Search for the cell housing the specified text and yield its [X, Y] center coordinate. 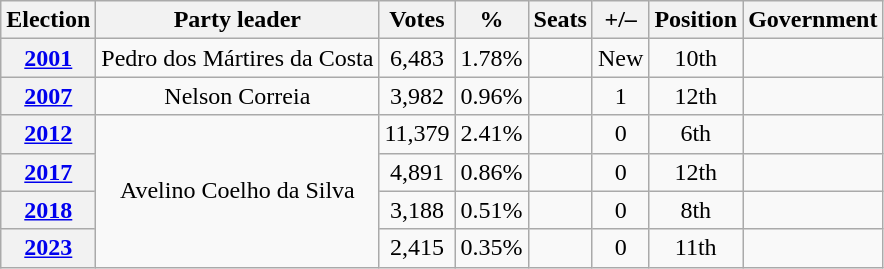
New [620, 58]
1 [620, 96]
2012 [48, 134]
2017 [48, 172]
Election [48, 20]
Party leader [238, 20]
3,982 [417, 96]
4,891 [417, 172]
0.51% [492, 210]
11,379 [417, 134]
2.41% [492, 134]
6th [696, 134]
Nelson Correia [238, 96]
6,483 [417, 58]
Position [696, 20]
0.86% [492, 172]
2023 [48, 248]
8th [696, 210]
Pedro dos Mártires da Costa [238, 58]
0.96% [492, 96]
Seats [560, 20]
11th [696, 248]
2007 [48, 96]
Votes [417, 20]
Government [813, 20]
3,188 [417, 210]
% [492, 20]
2,415 [417, 248]
+/– [620, 20]
1.78% [492, 58]
0.35% [492, 248]
2001 [48, 58]
2018 [48, 210]
10th [696, 58]
Avelino Coelho da Silva [238, 191]
